Return the [X, Y] coordinate for the center point of the cell that contains the specified text.  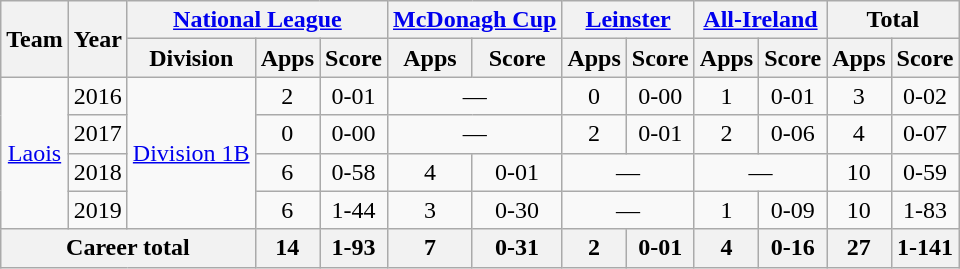
All-Ireland [760, 20]
0-09 [793, 210]
0-30 [517, 210]
2016 [98, 96]
0-58 [354, 172]
Team [35, 39]
2018 [98, 172]
27 [859, 248]
Division 1B [191, 153]
1-44 [354, 210]
Leinster [628, 20]
0-31 [517, 248]
Total [893, 20]
1-93 [354, 248]
0-07 [925, 134]
0-06 [793, 134]
2017 [98, 134]
14 [287, 248]
2019 [98, 210]
National League [257, 20]
0-02 [925, 96]
0-16 [793, 248]
McDonagh Cup [474, 20]
7 [430, 248]
1-83 [925, 210]
Year [98, 39]
0-59 [925, 172]
Division [191, 58]
Career total [128, 248]
1-141 [925, 248]
Laois [35, 153]
